Provide the (X, Y) coordinate of the cell's center where the given text is located.  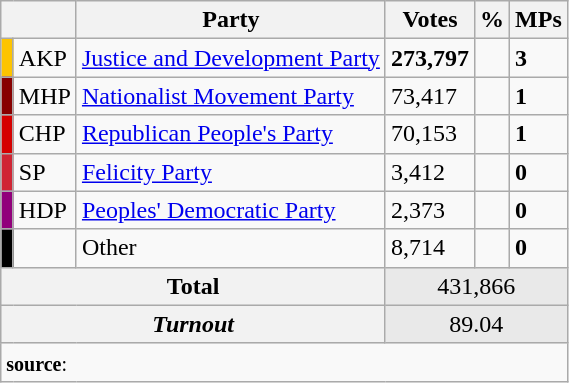
HDP (44, 210)
Republican People's Party (230, 134)
Justice and Development Party (230, 58)
431,866 (476, 286)
AKP (44, 58)
Votes (430, 20)
CHP (44, 134)
2,373 (430, 210)
Party (230, 20)
Other (230, 248)
73,417 (430, 96)
Peoples' Democratic Party (230, 210)
70,153 (430, 134)
MPs (539, 20)
89.04 (476, 324)
Total (194, 286)
273,797 (430, 58)
Nationalist Movement Party (230, 96)
3,412 (430, 172)
SP (44, 172)
3 (539, 58)
source: (284, 362)
% (492, 20)
Turnout (194, 324)
Felicity Party (230, 172)
MHP (44, 96)
8,714 (430, 248)
